Find where the given text appears and provide that cell's center as (x, y) coordinate. 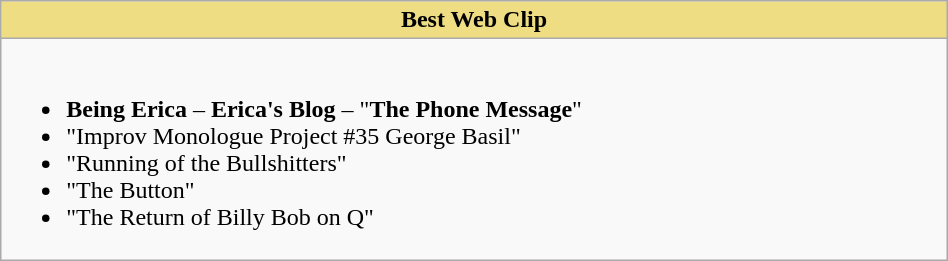
Best Web Clip (474, 20)
